Pinpoint the cell where the given text exists, returning its (x, y) midpoint coordinate. 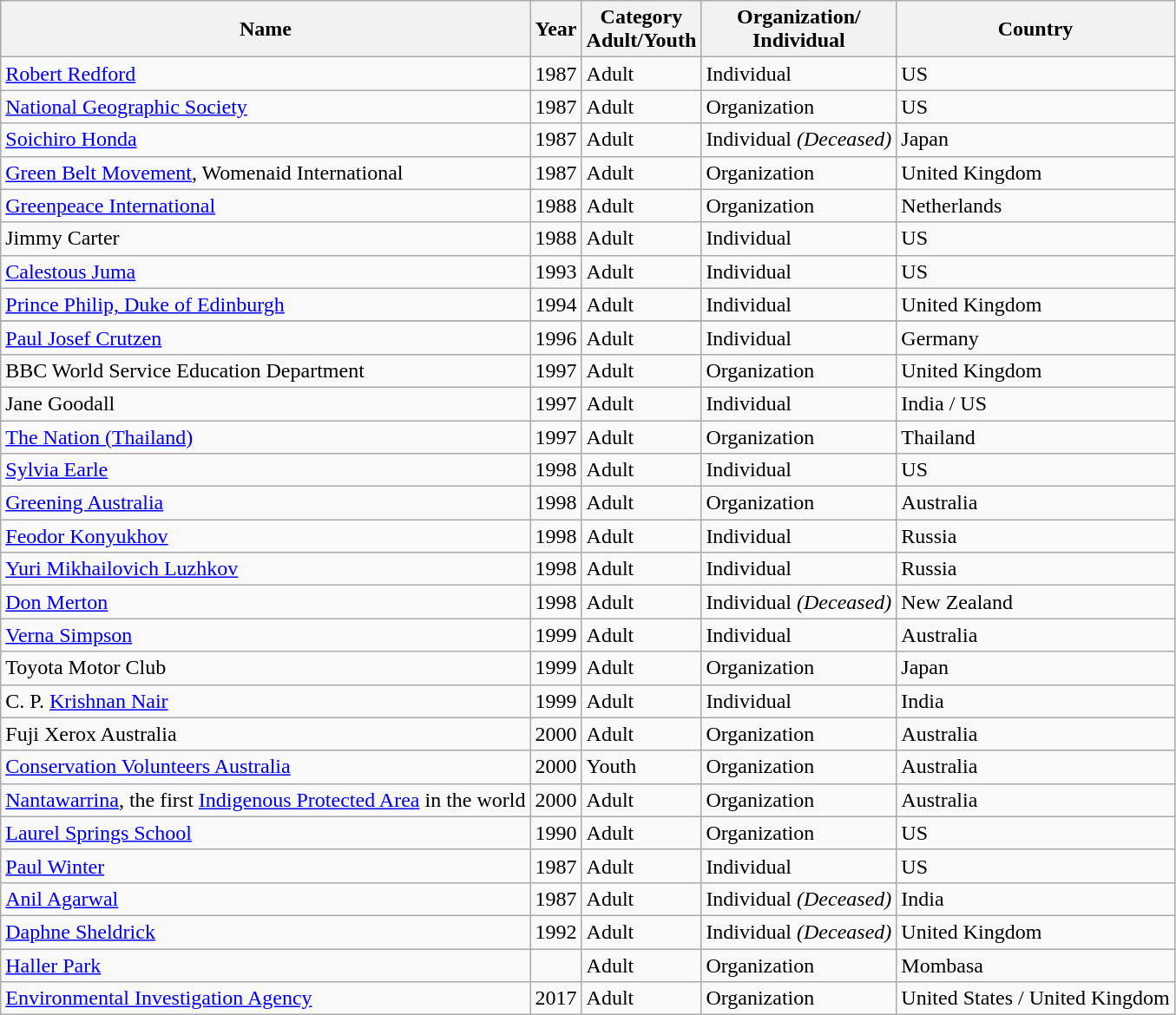
The Nation (Thailand) (266, 436)
Netherlands (1035, 206)
2017 (555, 999)
Paul Winter (266, 866)
BBC World Service Education Department (266, 370)
Fuji Xerox Australia (266, 734)
Greenpeace International (266, 206)
Daphne Sheldrick (266, 932)
Country (1035, 29)
Yuri Mikhailovich Luzhkov (266, 569)
Mombasa (1035, 966)
Don Merton (266, 602)
Feodor Konyukhov (266, 536)
Verna Simpson (266, 635)
India / US (1035, 403)
Green Belt Movement, Womenaid International (266, 173)
1994 (555, 304)
Germany (1035, 337)
Soichiro Honda (266, 140)
Nantawarrina, the first Indigenous Protected Area in the world (266, 800)
New Zealand (1035, 602)
1996 (555, 337)
Organization/Individual (798, 29)
Youth (641, 767)
C. P. Krishnan Nair (266, 701)
Sylvia Earle (266, 470)
United States / United Kingdom (1035, 999)
Robert Redford (266, 74)
Greening Australia (266, 503)
Jane Goodall (266, 403)
Thailand (1035, 436)
Anil Agarwal (266, 899)
National Geographic Society (266, 107)
Paul Josef Crutzen (266, 337)
Year (555, 29)
Category Adult/Youth (641, 29)
Laurel Springs School (266, 833)
Calestous Juma (266, 272)
1992 (555, 932)
Conservation Volunteers Australia (266, 767)
Haller Park (266, 966)
1993 (555, 272)
Environmental Investigation Agency (266, 999)
Jimmy Carter (266, 239)
Prince Philip, Duke of Edinburgh (266, 304)
Toyota Motor Club (266, 668)
1990 (555, 833)
Name (266, 29)
